Determine the [x, y] coordinate at the center of the cell enclosing the given text.  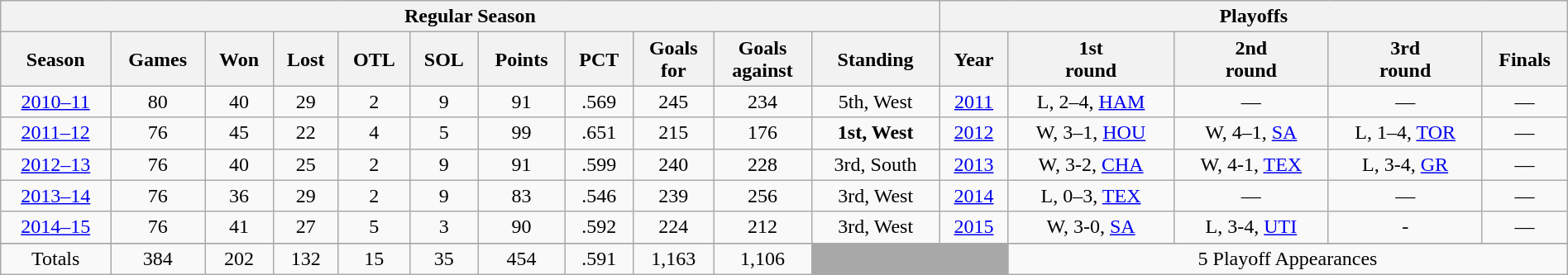
2014 [974, 196]
224 [673, 227]
.651 [599, 133]
239 [673, 196]
90 [521, 227]
240 [673, 164]
3rd, South [875, 164]
Goalsfor [673, 59]
22 [306, 133]
L, 1–4, TOR [1405, 133]
- [1405, 227]
2015 [974, 227]
176 [762, 133]
25 [306, 164]
83 [521, 196]
.599 [599, 164]
L, 2–4, HAM [1092, 102]
SOL [445, 59]
27 [306, 227]
.591 [599, 258]
Goalsagainst [762, 59]
Finals [1525, 59]
41 [240, 227]
35 [445, 258]
3rdround [1405, 59]
Standing [875, 59]
132 [306, 258]
2012 [974, 133]
256 [762, 196]
1st, West [875, 133]
2013 [974, 164]
W, 4–1, SA [1250, 133]
2012–13 [56, 164]
454 [521, 258]
45 [240, 133]
W, 3-0, SA [1092, 227]
215 [673, 133]
1,163 [673, 258]
W, 3-2, CHA [1092, 164]
2014–15 [56, 227]
Points [521, 59]
2011–12 [56, 133]
245 [673, 102]
Year [974, 59]
2ndround [1250, 59]
80 [158, 102]
Playoffs [1254, 17]
202 [240, 258]
228 [762, 164]
234 [762, 102]
OTL [374, 59]
99 [521, 133]
W, 3–1, HOU [1092, 133]
Lost [306, 59]
3 [445, 227]
5 Playoff Appearances [1288, 258]
384 [158, 258]
L, 3-4, UTI [1250, 227]
Regular Season [470, 17]
15 [374, 258]
Games [158, 59]
Won [240, 59]
L, 3-4, GR [1405, 164]
2010–11 [56, 102]
36 [240, 196]
.546 [599, 196]
2011 [974, 102]
5th, West [875, 102]
.569 [599, 102]
212 [762, 227]
Season [56, 59]
2013–14 [56, 196]
.592 [599, 227]
1stround [1092, 59]
W, 4-1, TEX [1250, 164]
Totals [56, 258]
4 [374, 133]
PCT [599, 59]
1,106 [762, 258]
L, 0–3, TEX [1092, 196]
